From the cell containing the given text, extract its center point as [X, Y] coordinate. 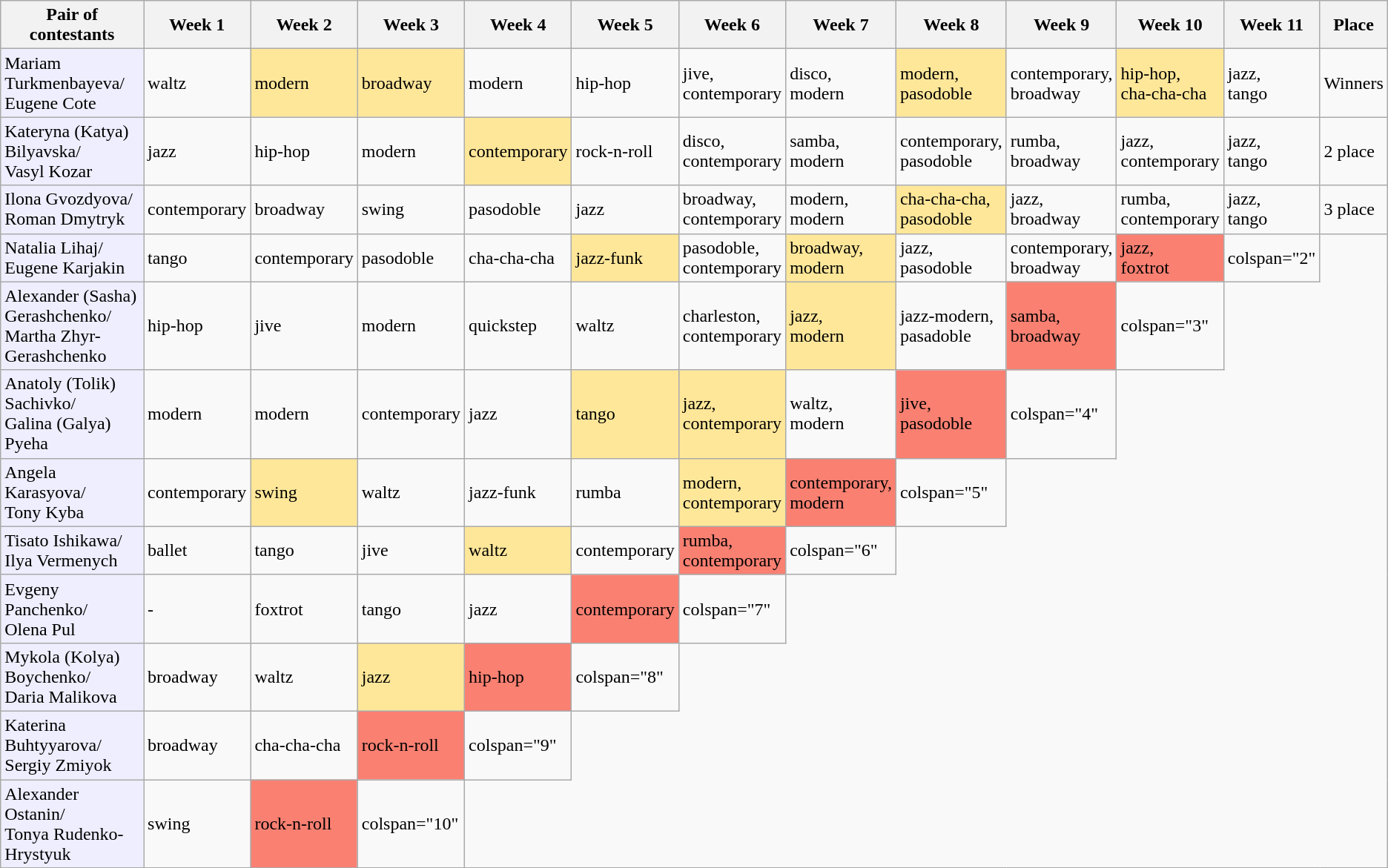
Natalia Lihaj/ Eugene Karjakin [73, 258]
Pair of contestants [73, 25]
3 place [1354, 209]
jazz, pasodoble [951, 258]
samba, modern [841, 151]
hip-hop, cha-cha-cha [1170, 83]
contemporary, modern [841, 492]
rumba, broadway [1062, 151]
contemporary, pasodoble [951, 151]
foxtrot [304, 609]
Week 4 [518, 25]
Week 6 [732, 25]
disco, modern [841, 83]
Week 8 [951, 25]
Anatoly (Tolik) Sachivko/ Galina (Galya) Pyeha [73, 414]
Mykola (Kolya) Boychenko/ Daria Malikova [73, 677]
colspan="10" [411, 824]
Week 7 [841, 25]
cha-cha-cha, pasodoble [951, 209]
Week 11 [1272, 25]
quickstep [518, 326]
Week 9 [1062, 25]
pasodoble, contemporary [732, 258]
Week 2 [304, 25]
2 place [1354, 151]
samba, broadway [1062, 326]
ballet [197, 550]
jazz, modern [841, 326]
Ilona Gvozdyova/ Roman Dmytryk [73, 209]
Week 5 [625, 25]
modern, pasodoble [951, 83]
colspan="3" [1170, 326]
Place [1354, 25]
broadway, contemporary [732, 209]
Week 10 [1170, 25]
waltz, modern [841, 414]
Winners [1354, 83]
Tisato Ishikawa/ Ilya Vermenych [73, 550]
Alexander (Sasha) Gerashchenko/ Martha Zhyr-Gerashchenko [73, 326]
Kateryna (Katya) Bilyavska/ Vasyl Kozar [73, 151]
- [197, 609]
colspan="8" [625, 677]
Evgeny Panchenko/ Olena Pul [73, 609]
jazz, foxtrot [1170, 258]
colspan="2" [1272, 258]
jazz, broadway [1062, 209]
Angela Karasyova/ Tony Kyba [73, 492]
colspan="7" [732, 609]
Week 1 [197, 25]
broadway, modern [841, 258]
Katerina Buhtyyarova/ Sergiy Zmiyok [73, 745]
disco, contemporary [732, 151]
rumba [625, 492]
colspan="4" [1062, 414]
charleston, contemporary [732, 326]
Mariam Turkmenbayeva/ Eugene Cote [73, 83]
jazz-modern, pasadoble [951, 326]
Alexander Ostanin/ Tonya Rudenko-Hrystyuk [73, 824]
colspan="5" [951, 492]
colspan="9" [518, 745]
colspan="6" [841, 550]
Week 3 [411, 25]
modern, contemporary [732, 492]
jive, contemporary [732, 83]
jive, pasodoble [951, 414]
modern, modern [841, 209]
